Scan for the cell matching the given text and deliver its [X, Y] coordinate at center. 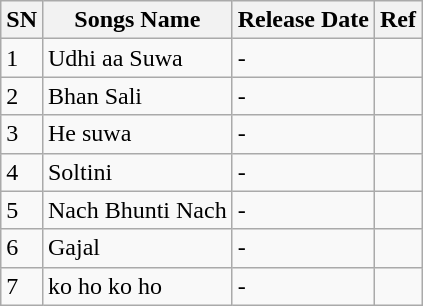
Gajal [137, 248]
ko ho ko ho [137, 286]
Songs Name [137, 20]
4 [22, 172]
Soltini [137, 172]
SN [22, 20]
3 [22, 134]
1 [22, 58]
6 [22, 248]
He suwa [137, 134]
7 [22, 286]
5 [22, 210]
Release Date [303, 20]
Nach Bhunti Nach [137, 210]
Ref [398, 20]
Udhi aa Suwa [137, 58]
2 [22, 96]
Bhan Sali [137, 96]
